Locate the cell with the specified text and output its (x, y) center coordinate. 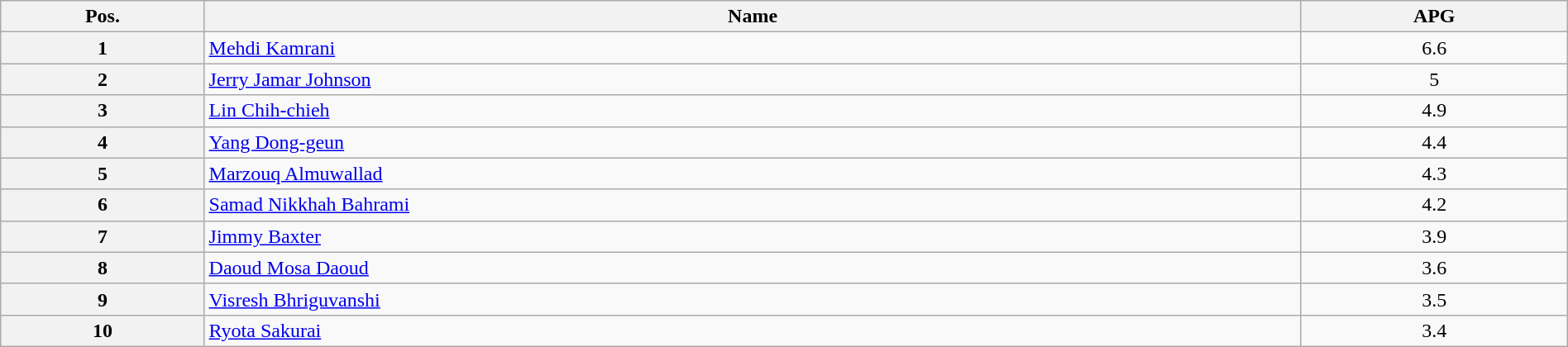
Daoud Mosa Daoud (753, 268)
Visresh Bhriguvanshi (753, 299)
Mehdi Kamrani (753, 48)
4.4 (1434, 142)
4.2 (1434, 205)
4.9 (1434, 111)
Pos. (103, 17)
Marzouq Almuwallad (753, 173)
4.3 (1434, 173)
Ryota Sakurai (753, 330)
6.6 (1434, 48)
3 (103, 111)
3.9 (1434, 236)
2 (103, 79)
Jerry Jamar Johnson (753, 79)
7 (103, 236)
10 (103, 330)
9 (103, 299)
3.6 (1434, 268)
6 (103, 205)
Jimmy Baxter (753, 236)
Lin Chih-chieh (753, 111)
3.4 (1434, 330)
4 (103, 142)
Samad Nikkhah Bahrami (753, 205)
APG (1434, 17)
8 (103, 268)
Name (753, 17)
Yang Dong-geun (753, 142)
1 (103, 48)
3.5 (1434, 299)
